Output the (x, y) coordinate of the center of the cell containing the given text.  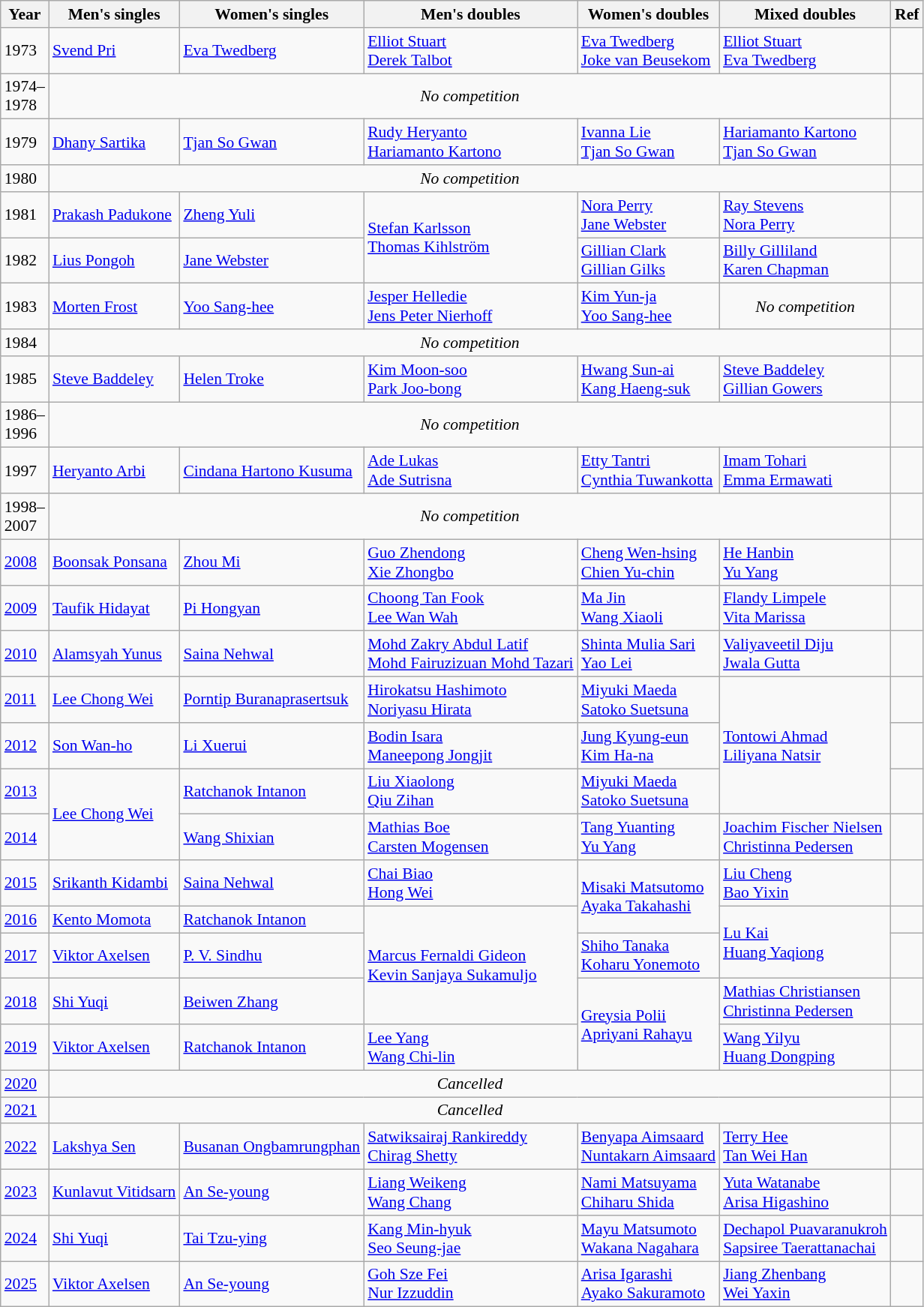
Svend Pri (114, 51)
Mixed doubles (805, 14)
Valiyaveetil Diju Jwala Gutta (805, 654)
Wang Shixian (271, 837)
Beiwen Zhang (271, 1002)
Year (25, 14)
2017 (25, 955)
Kunlavut Vitidsarn (114, 1192)
Pi Hongyan (271, 607)
Joachim Fischer Nielsen Christinna Pedersen (805, 837)
Lius Pongoh (114, 261)
Ray Stevens Nora Perry (805, 214)
P. V. Sindhu (271, 955)
Guo Zhendong Xie Zhongbo (471, 562)
Busanan Ongbamrungphan (271, 1147)
Li Xuerui (271, 745)
Yuta Watanabe Arisa Higashino (805, 1192)
Cindana Hartono Kusuma (271, 471)
1997 (25, 471)
Goh Sze Fei Nur Izzuddin (471, 1284)
2016 (25, 919)
2021 (25, 1111)
Etty Tantri Cynthia Tuwankotta (648, 471)
Nora Perry Jane Webster (648, 214)
1979 (25, 142)
Ivanna Lie Tjan So Gwan (648, 142)
1982 (25, 261)
2008 (25, 562)
2010 (25, 654)
Dechapol Puavaranukroh Sapsiree Taerattanachai (805, 1239)
1974–1978 (25, 96)
Kim Moon-soo Park Joo-bong (471, 379)
2024 (25, 1239)
1985 (25, 379)
Satwiksairaj Rankireddy Chirag Shetty (471, 1147)
2020 (25, 1084)
Elliot Stuart Eva Twedberg (805, 51)
Ref (907, 14)
2012 (25, 745)
Tai Tzu-ying (271, 1239)
Eva Twedberg (271, 51)
Yoo Sang-hee (271, 306)
1981 (25, 214)
2013 (25, 792)
Arisa Igarashi Ayako Sakuramoto (648, 1284)
Helen Troke (271, 379)
1980 (25, 178)
Misaki Matsutomo Ayaka Takahashi (648, 897)
1973 (25, 51)
Men's singles (114, 14)
Jung Kyung-eun Kim Ha-na (648, 745)
Steve Baddeley Gillian Gowers (805, 379)
Mathias Boe Carsten Mogensen (471, 837)
Lakshya Sen (114, 1147)
Lu Kai Huang Yaqiong (805, 942)
1998–2007 (25, 516)
Bodin Isara Maneepong Jongjit (471, 745)
Boonsak Ponsana (114, 562)
Flandy Limpele Vita Marissa (805, 607)
Tang Yuanting Yu Yang (648, 837)
Hirokatsu Hashimoto Noriyasu Hirata (471, 700)
Steve Baddeley (114, 379)
Kang Min-hyuk Seo Seung-jae (471, 1239)
Mohd Zakry Abdul Latif Mohd Fairuzizuan Mohd Tazari (471, 654)
Nami Matsuyama Chiharu Shida (648, 1192)
Taufik Hidayat (114, 607)
Ma Jin Wang Xiaoli (648, 607)
Shinta Mulia Sari Yao Lei (648, 654)
Ade Lukas Ade Sutrisna (471, 471)
Prakash Padukone (114, 214)
Hariamanto Kartono Tjan So Gwan (805, 142)
Morten Frost (114, 306)
Greysia Polii Apriyani Rahayu (648, 1024)
2009 (25, 607)
Srikanth Kidambi (114, 883)
Hwang Sun-ai Kang Haeng-suk (648, 379)
Shiho Tanaka Koharu Yonemoto (648, 955)
2018 (25, 1002)
1986–1996 (25, 424)
Stefan Karlsson Thomas Kihlström (471, 238)
Jesper Helledie Jens Peter Nierhoff (471, 306)
Lee Yang Wang Chi-lin (471, 1047)
Gillian Clark Gillian Gilks (648, 261)
1984 (25, 343)
Women's doubles (648, 14)
2022 (25, 1147)
Choong Tan Fook Lee Wan Wah (471, 607)
Liu Xiaolong Qiu Zihan (471, 792)
Liang Weikeng Wang Chang (471, 1192)
Porntip Buranaprasertsuk (271, 700)
Heryanto Arbi (114, 471)
Kento Momota (114, 919)
Billy Gilliland Karen Chapman (805, 261)
2025 (25, 1284)
Dhany Sartika (114, 142)
1983 (25, 306)
Eva Twedberg Joke van Beusekom (648, 51)
Wang Yilyu Huang Dongping (805, 1047)
Imam Tohari Emma Ermawati (805, 471)
Son Wan-ho (114, 745)
Men's doubles (471, 14)
2019 (25, 1047)
Elliot Stuart Derek Talbot (471, 51)
Rudy Heryanto Hariamanto Kartono (471, 142)
Jiang Zhenbang Wei Yaxin (805, 1284)
Marcus Fernaldi Gideon Kevin Sanjaya Sukamuljo (471, 965)
Jane Webster (271, 261)
Mathias Christiansen Christinna Pedersen (805, 1002)
He Hanbin Yu Yang (805, 562)
Zheng Yuli (271, 214)
2014 (25, 837)
Kim Yun-ja Yoo Sang-hee (648, 306)
Mayu Matsumoto Wakana Nagahara (648, 1239)
Liu Cheng Bao Yixin (805, 883)
Terry Hee Tan Wei Han (805, 1147)
2023 (25, 1192)
Cheng Wen-hsing Chien Yu-chin (648, 562)
Benyapa Aimsaard Nuntakarn Aimsaard (648, 1147)
Women's singles (271, 14)
Tontowi Ahmad Liliyana Natsir (805, 745)
Zhou Mi (271, 562)
2011 (25, 700)
Tjan So Gwan (271, 142)
2015 (25, 883)
Chai Biao Hong Wei (471, 883)
Alamsyah Yunus (114, 654)
